From the cell containing the given text, extract its center point as (x, y) coordinate. 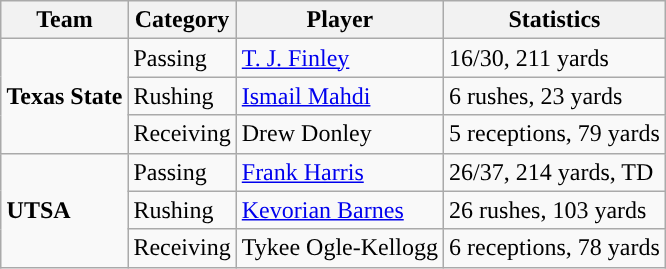
Kevorian Barnes (340, 210)
T. J. Finley (340, 58)
Drew Donley (340, 134)
5 receptions, 79 yards (555, 134)
Statistics (555, 20)
Player (340, 20)
26 rushes, 103 yards (555, 210)
26/37, 214 yards, TD (555, 172)
16/30, 211 yards (555, 58)
Tykee Ogle-Kellogg (340, 248)
Frank Harris (340, 172)
6 rushes, 23 yards (555, 96)
6 receptions, 78 yards (555, 248)
Texas State (64, 96)
Category (182, 20)
Ismail Mahdi (340, 96)
UTSA (64, 210)
Team (64, 20)
